Provide the (X, Y) coordinate of the cell's center where the given text is located.  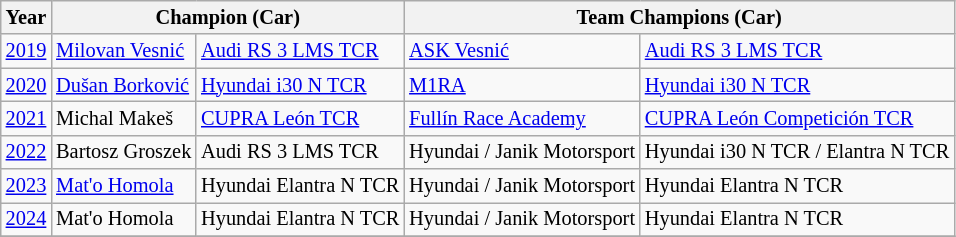
2019 (26, 51)
Fullín Race Academy (522, 118)
M1RA (522, 85)
Year (26, 17)
2022 (26, 152)
CUPRA León Competición TCR (797, 118)
Champion (Car) (228, 17)
Milovan Vesnić (124, 51)
Bartosz Groszek (124, 152)
Michal Makeš (124, 118)
2020 (26, 85)
Hyundai i30 N TCR / Elantra N TCR (797, 152)
2023 (26, 186)
2021 (26, 118)
Dušan Borković (124, 85)
Team Champions (Car) (679, 17)
ASK Vesnić (522, 51)
CUPRA León TCR (300, 118)
2024 (26, 219)
